Provide the (X, Y) coordinate of the cell's center where the given text is located.  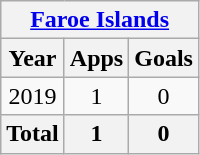
Goals (164, 58)
Total (33, 134)
Year (33, 58)
2019 (33, 96)
Apps (96, 58)
Faroe Islands (100, 20)
